For the text-containing cell, return its midpoint in [X, Y] coordinate format. 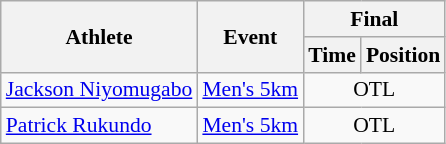
Patrick Rukundo [100, 126]
Position [403, 55]
Time [332, 55]
Jackson Niyomugabo [100, 90]
Event [250, 36]
Final [374, 19]
Athlete [100, 36]
